Find where the given text appears and provide that cell's center as (x, y) coordinate. 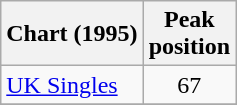
67 (189, 85)
Chart (1995) (72, 34)
UK Singles (72, 85)
Peakposition (189, 34)
